Search for the cell housing the specified text and yield its [x, y] center coordinate. 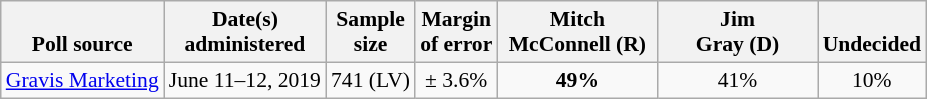
Undecided [872, 32]
Samplesize [370, 32]
10% [872, 80]
Gravis Marketing [82, 80]
Poll source [82, 32]
Marginof error [456, 32]
49% [577, 80]
41% [737, 80]
MitchMcConnell (R) [577, 32]
± 3.6% [456, 80]
June 11–12, 2019 [245, 80]
JimGray (D) [737, 32]
741 (LV) [370, 80]
Date(s)administered [245, 32]
